For the text-containing cell, return its midpoint in [x, y] coordinate format. 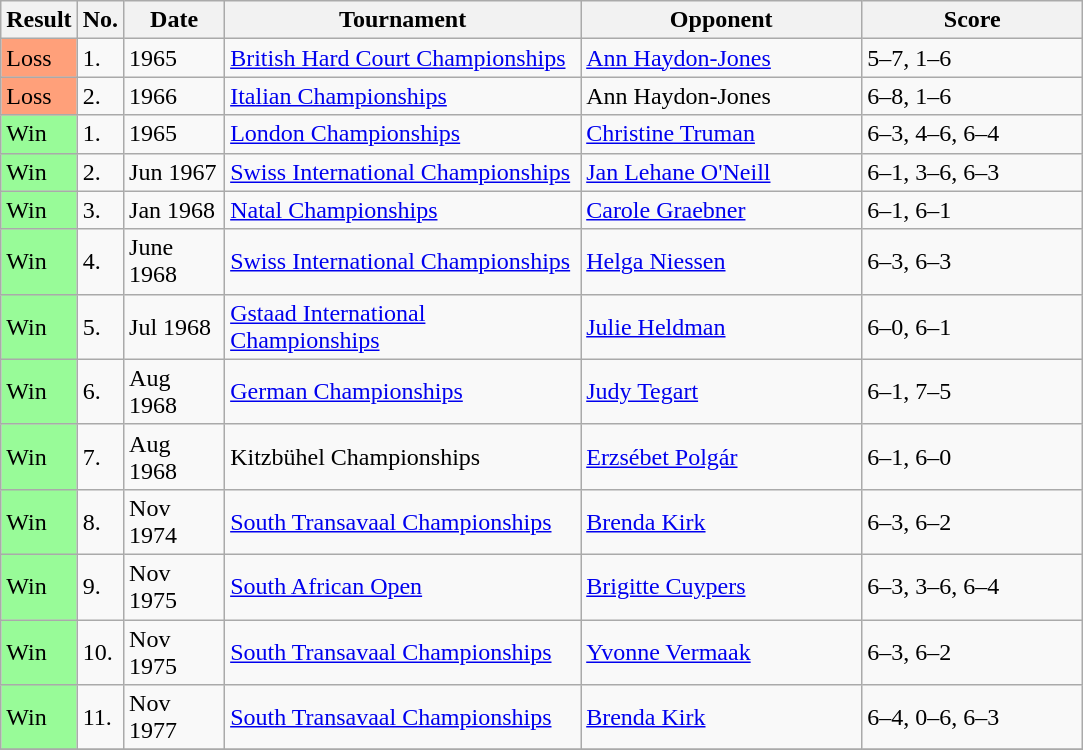
Result [39, 20]
Carole Graebner [722, 210]
Jun 1967 [174, 172]
Nov 1974 [174, 522]
Judy Tegart [722, 392]
10. [100, 652]
Yvonne Vermaak [722, 652]
Erzsébet Polgár [722, 456]
8. [100, 522]
June 1968 [174, 262]
Jan Lehane O'Neill [722, 172]
Italian Championships [403, 96]
6. [100, 392]
6–1, 7–5 [972, 392]
Helga Niessen [722, 262]
5. [100, 326]
3. [100, 210]
London Championships [403, 134]
4. [100, 262]
Jul 1968 [174, 326]
No. [100, 20]
6–3, 6–3 [972, 262]
6–4, 0–6, 6–3 [972, 718]
6–0, 6–1 [972, 326]
6–1, 6–0 [972, 456]
6–3, 4–6, 6–4 [972, 134]
Gstaad International Championships [403, 326]
7. [100, 456]
6–8, 1–6 [972, 96]
Tournament [403, 20]
5–7, 1–6 [972, 58]
Score [972, 20]
11. [100, 718]
Brigitte Cuypers [722, 586]
6–3, 3–6, 6–4 [972, 586]
6–1, 3–6, 6–3 [972, 172]
Nov 1977 [174, 718]
9. [100, 586]
Opponent [722, 20]
British Hard Court Championships [403, 58]
South African Open [403, 586]
German Championships [403, 392]
Julie Heldman [722, 326]
Natal Championships [403, 210]
6–1, 6–1 [972, 210]
Jan 1968 [174, 210]
1966 [174, 96]
Kitzbühel Championships [403, 456]
Date [174, 20]
Christine Truman [722, 134]
